Return (X, Y) of the center of cell containing provided text 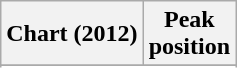
Peakposition (189, 34)
Chart (2012) (72, 34)
